Return (X, Y) of the center of cell containing provided text 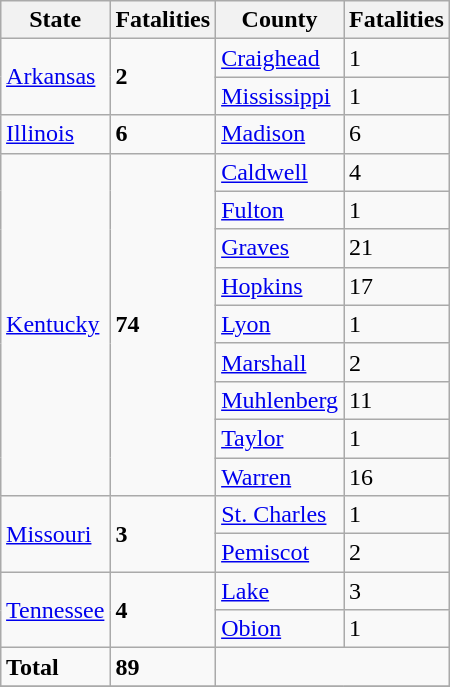
Arkansas (56, 77)
Kentucky (56, 324)
Lake (280, 591)
St. Charles (280, 515)
Hopkins (280, 286)
State (56, 20)
16 (397, 477)
Muhlenberg (280, 400)
Fulton (280, 210)
Pemiscot (280, 553)
89 (163, 667)
Marshall (280, 362)
Mississippi (280, 96)
Caldwell (280, 172)
Illinois (56, 134)
Taylor (280, 438)
17 (397, 286)
Total (56, 667)
Craighead (280, 58)
Graves (280, 248)
Tennessee (56, 610)
Missouri (56, 534)
Warren (280, 477)
Lyon (280, 324)
Obion (280, 629)
21 (397, 248)
Madison (280, 134)
County (280, 20)
11 (397, 400)
74 (163, 324)
